Capture the cell that displays the provided text and extract its (x, y) central coordinate. 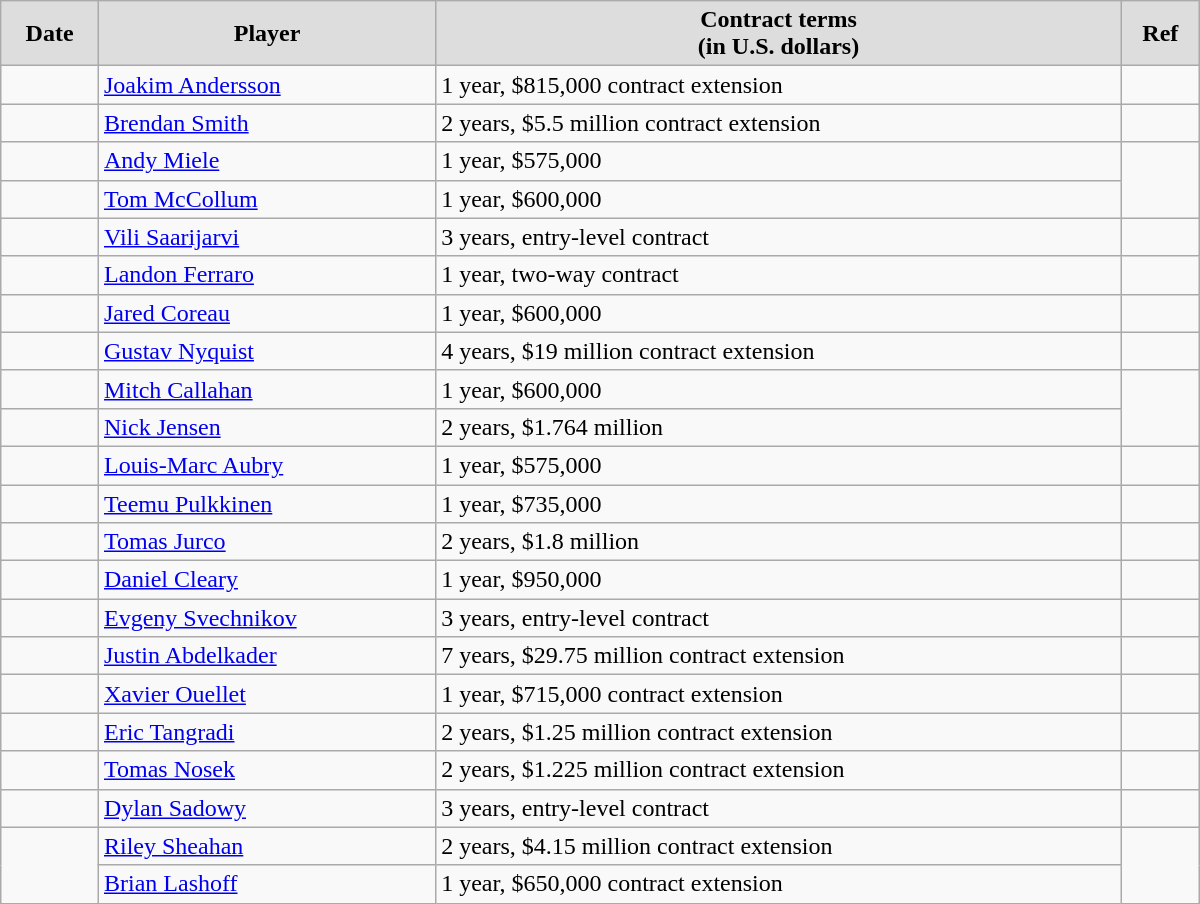
Mitch Callahan (266, 389)
7 years, $29.75 million contract extension (779, 656)
Landon Ferraro (266, 275)
2 years, $1.8 million (779, 542)
Tomas Jurco (266, 542)
Date (50, 34)
Justin Abdelkader (266, 656)
2 years, $1.25 million contract extension (779, 732)
2 years, $5.5 million contract extension (779, 123)
Evgeny Svechnikov (266, 618)
Brendan Smith (266, 123)
Xavier Ouellet (266, 694)
Vili Saarijarvi (266, 237)
1 year, $815,000 contract extension (779, 85)
1 year, $650,000 contract extension (779, 884)
4 years, $19 million contract extension (779, 351)
Dylan Sadowy (266, 808)
Eric Tangradi (266, 732)
Teemu Pulkkinen (266, 503)
Nick Jensen (266, 427)
1 year, $950,000 (779, 580)
Player (266, 34)
Brian Lashoff (266, 884)
Gustav Nyquist (266, 351)
2 years, $1.764 million (779, 427)
Ref (1160, 34)
1 year, $715,000 contract extension (779, 694)
Riley Sheahan (266, 846)
Louis-Marc Aubry (266, 465)
2 years, $4.15 million contract extension (779, 846)
Jared Coreau (266, 313)
1 year, two-way contract (779, 275)
Joakim Andersson (266, 85)
Tom McCollum (266, 199)
Andy Miele (266, 161)
2 years, $1.225 million contract extension (779, 770)
Contract terms(in U.S. dollars) (779, 34)
Tomas Nosek (266, 770)
1 year, $735,000 (779, 503)
Daniel Cleary (266, 580)
